Pinpoint the cell where the given text exists, returning its (x, y) midpoint coordinate. 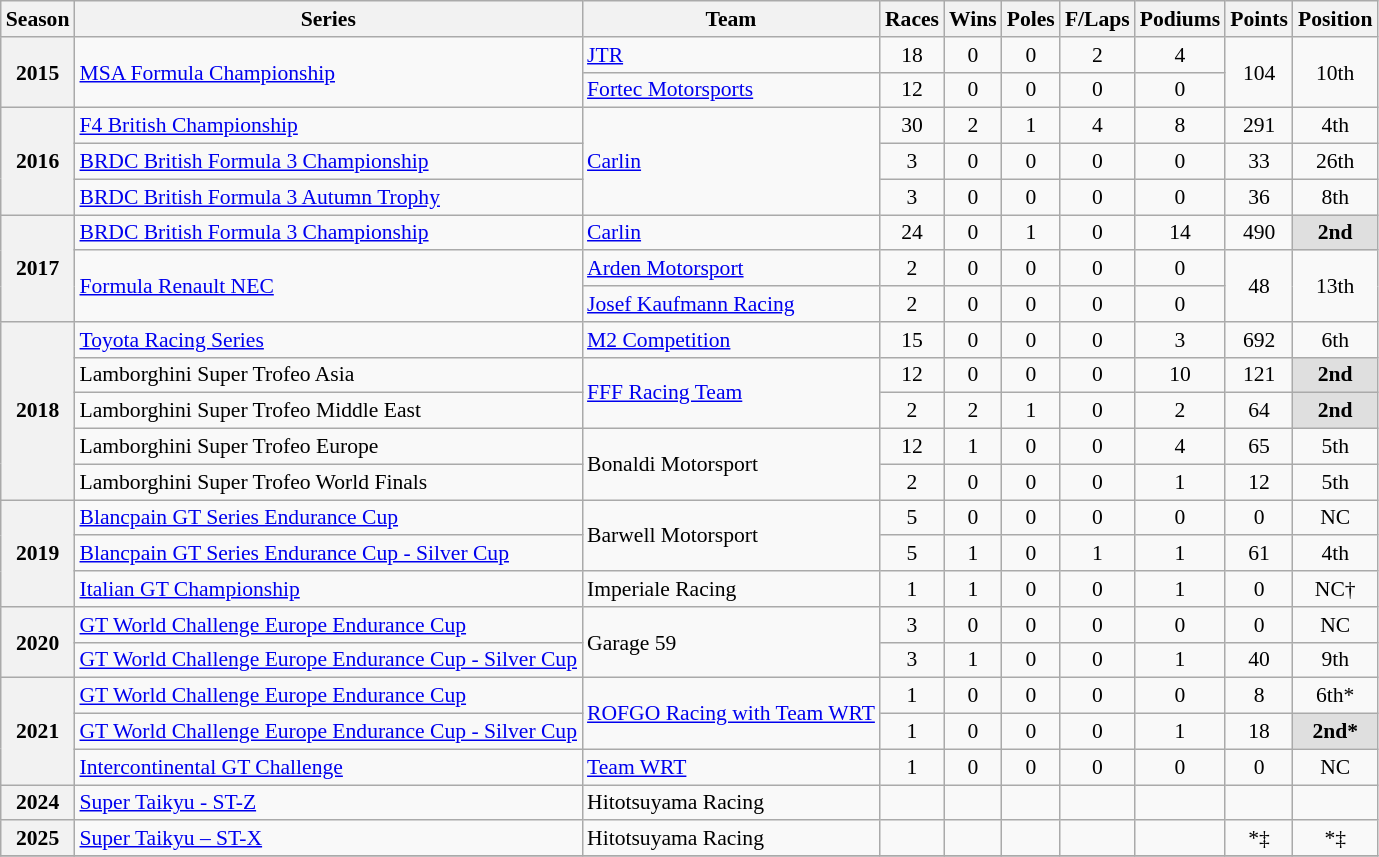
Toyota Racing Series (328, 340)
65 (1259, 447)
Team (731, 19)
48 (1259, 286)
15 (912, 340)
692 (1259, 340)
14 (1180, 233)
Podiums (1180, 19)
JTR (731, 55)
Josef Kaufmann Racing (731, 304)
8th (1335, 197)
Series (328, 19)
10 (1180, 375)
Season (38, 19)
Lamborghini Super Trofeo Europe (328, 447)
61 (1259, 554)
Position (1335, 19)
2024 (38, 803)
2018 (38, 411)
10th (1335, 72)
24 (912, 233)
2nd* (1335, 732)
64 (1259, 411)
26th (1335, 162)
490 (1259, 233)
F/Laps (1098, 19)
291 (1259, 126)
BRDC British Formula 3 Autumn Trophy (328, 197)
Lamborghini Super Trofeo Middle East (328, 411)
2015 (38, 72)
30 (912, 126)
MSA Formula Championship (328, 72)
NC† (1335, 589)
40 (1259, 660)
Poles (1031, 19)
Wins (973, 19)
2016 (38, 162)
Super Taikyu – ST-X (328, 839)
Bonaldi Motorsport (731, 464)
Formula Renault NEC (328, 286)
Arden Motorsport (731, 269)
Points (1259, 19)
Super Taikyu - ST-Z (328, 803)
2020 (38, 642)
104 (1259, 72)
Blancpain GT Series Endurance Cup - Silver Cup (328, 554)
Italian GT Championship (328, 589)
2019 (38, 554)
2017 (38, 268)
121 (1259, 375)
Blancpain GT Series Endurance Cup (328, 518)
13th (1335, 286)
F4 British Championship (328, 126)
Garage 59 (731, 642)
Fortec Motorsports (731, 90)
9th (1335, 660)
2021 (38, 732)
Intercontinental GT Challenge (328, 767)
Barwell Motorsport (731, 536)
6th* (1335, 696)
36 (1259, 197)
Lamborghini Super Trofeo World Finals (328, 482)
2025 (38, 839)
Lamborghini Super Trofeo Asia (328, 375)
Races (912, 19)
M2 Competition (731, 340)
FFF Racing Team (731, 392)
Team WRT (731, 767)
6th (1335, 340)
33 (1259, 162)
ROFGO Racing with Team WRT (731, 714)
Imperiale Racing (731, 589)
